From the cell containing the given text, extract its center point as (x, y) coordinate. 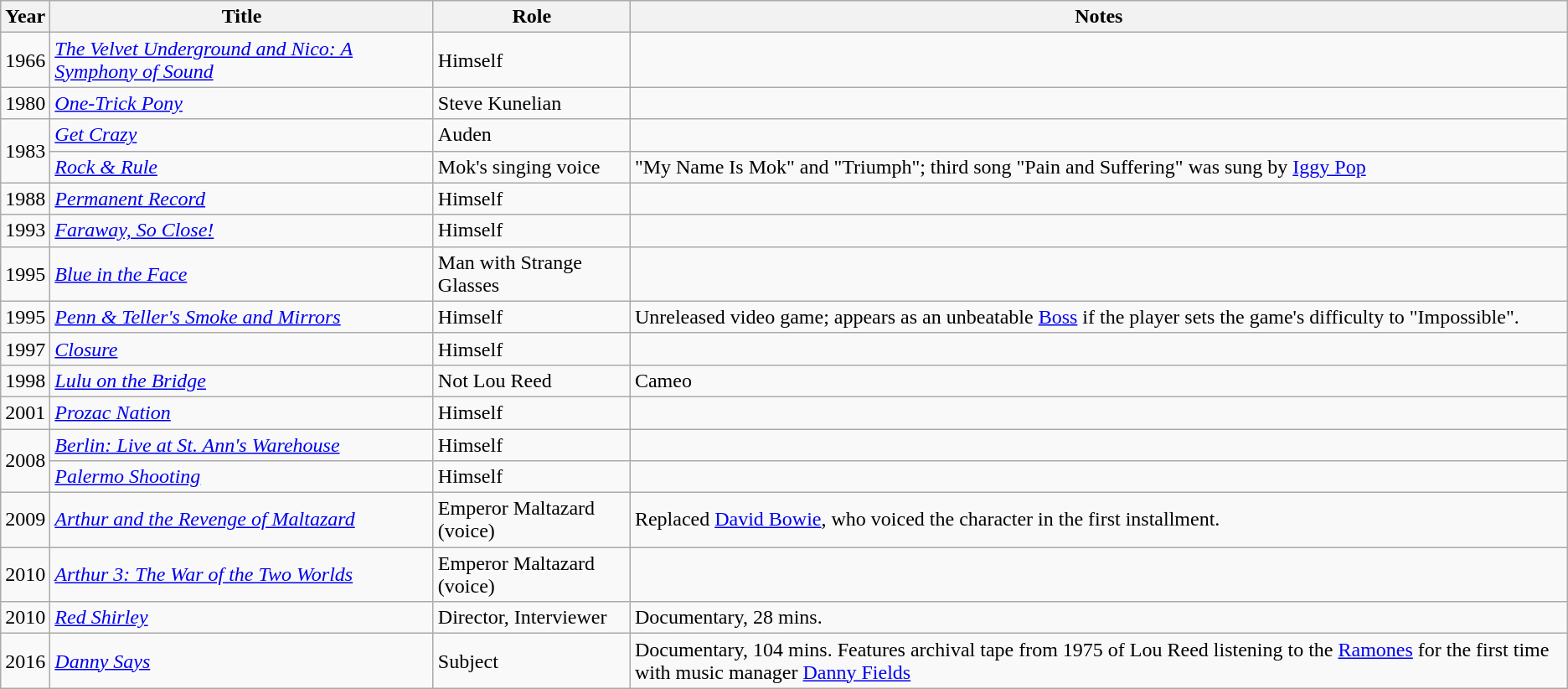
Documentary, 28 mins. (1099, 618)
Not Lou Reed (531, 381)
Documentary, 104 mins. Features archival tape from 1975 of Lou Reed listening to the Ramones for the first time with music manager Danny Fields (1099, 661)
Director, Interviewer (531, 618)
Arthur 3: The War of the Two Worlds (242, 575)
1993 (25, 231)
Steve Kunelian (531, 103)
Arthur and the Revenge of Maltazard (242, 520)
1988 (25, 199)
Closure (242, 349)
Faraway, So Close! (242, 231)
The Velvet Underground and Nico: A Symphony of Sound (242, 60)
Man with Strange Glasses (531, 273)
1997 (25, 349)
Replaced David Bowie, who voiced the character in the first installment. (1099, 520)
Permanent Record (242, 199)
2009 (25, 520)
Lulu on the Bridge (242, 381)
Unreleased video game; appears as an unbeatable Boss if the player sets the game's difficulty to "Impossible". (1099, 317)
Penn & Teller's Smoke and Mirrors (242, 317)
Role (531, 17)
2016 (25, 661)
Cameo (1099, 381)
Red Shirley (242, 618)
Berlin: Live at St. Ann's Warehouse (242, 445)
2008 (25, 461)
Danny Says (242, 661)
Year (25, 17)
Subject (531, 661)
1980 (25, 103)
1966 (25, 60)
Get Crazy (242, 135)
Title (242, 17)
Rock & Rule (242, 167)
2001 (25, 412)
1998 (25, 381)
Auden (531, 135)
1983 (25, 151)
Prozac Nation (242, 412)
Mok's singing voice (531, 167)
Notes (1099, 17)
"My Name Is Mok" and "Triumph"; third song "Pain and Suffering" was sung by Iggy Pop (1099, 167)
Blue in the Face (242, 273)
Palermo Shooting (242, 477)
One-Trick Pony (242, 103)
